Find where the given text appears and provide that cell's center as (x, y) coordinate. 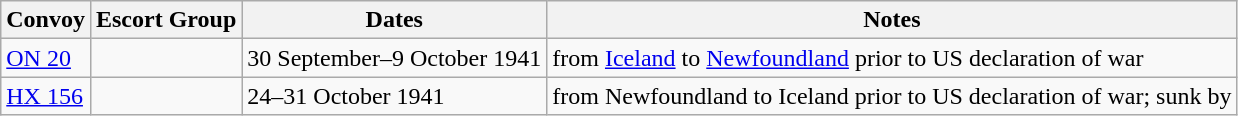
30 September–9 October 1941 (394, 58)
Convoy (46, 20)
Notes (892, 20)
Dates (394, 20)
from Iceland to Newfoundland prior to US declaration of war (892, 58)
from Newfoundland to Iceland prior to US declaration of war; sunk by (892, 96)
ON 20 (46, 58)
24–31 October 1941 (394, 96)
HX 156 (46, 96)
Escort Group (166, 20)
